Determine the [x, y] coordinate at the center of the cell enclosing the given text.  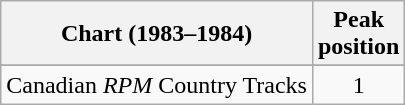
Peakposition [358, 34]
Canadian RPM Country Tracks [157, 85]
Chart (1983–1984) [157, 34]
1 [358, 85]
